Provide the (x, y) coordinate of the cell's center where the given text is located.  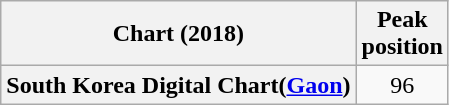
96 (402, 85)
Peakposition (402, 34)
Chart (2018) (178, 34)
South Korea Digital Chart(Gaon) (178, 85)
